Scan for the cell matching the given text and deliver its [x, y] coordinate at center. 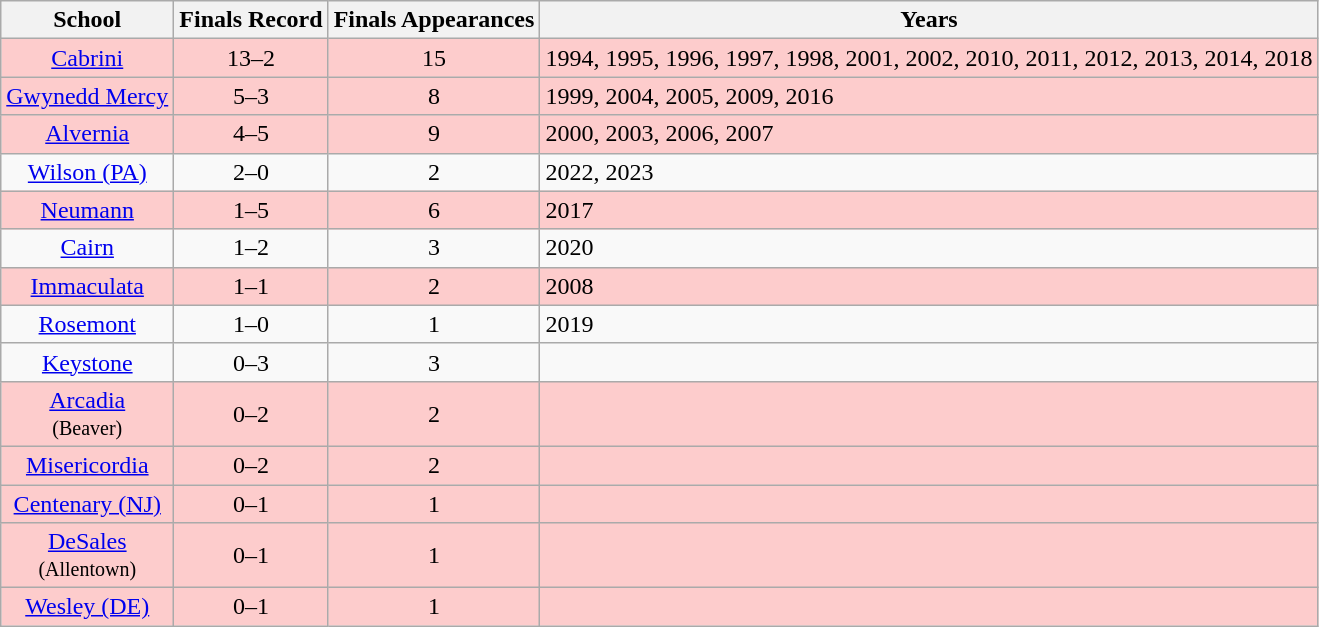
DeSales(Allentown) [88, 556]
1–2 [251, 248]
5–3 [251, 96]
Wilson (PA) [88, 172]
1–5 [251, 210]
Finals Record [251, 20]
8 [434, 96]
Cairn [88, 248]
School [88, 20]
Immaculata [88, 286]
0–3 [251, 362]
2019 [929, 324]
1–1 [251, 286]
2022, 2023 [929, 172]
13–2 [251, 58]
Alvernia [88, 134]
Finals Appearances [434, 20]
9 [434, 134]
2008 [929, 286]
Arcadia(Beaver) [88, 414]
4–5 [251, 134]
2000, 2003, 2006, 2007 [929, 134]
Misericordia [88, 465]
Keystone [88, 362]
2017 [929, 210]
Neumann [88, 210]
1999, 2004, 2005, 2009, 2016 [929, 96]
1994, 1995, 1996, 1997, 1998, 2001, 2002, 2010, 2011, 2012, 2013, 2014, 2018 [929, 58]
Cabrini [88, 58]
Wesley (DE) [88, 607]
Centenary (NJ) [88, 503]
1–0 [251, 324]
15 [434, 58]
2–0 [251, 172]
Years [929, 20]
Rosemont [88, 324]
Gwynedd Mercy [88, 96]
6 [434, 210]
2020 [929, 248]
